Capture the cell that displays the provided text and extract its [X, Y] central coordinate. 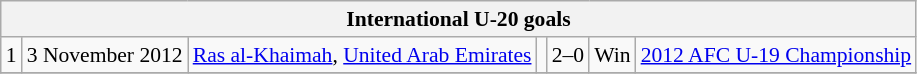
International U-20 goals [458, 19]
Win [612, 55]
1 [12, 55]
2012 AFC U-19 Championship [776, 55]
3 November 2012 [105, 55]
Ras al-Khaimah, United Arab Emirates [362, 55]
2–0 [568, 55]
